Locate the cell with the specified text and output its [X, Y] center coordinate. 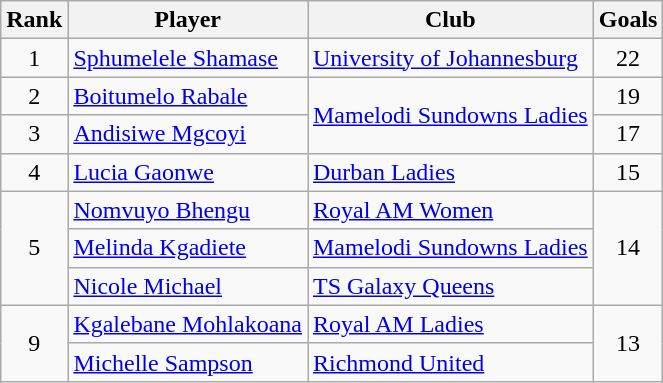
Boitumelo Rabale [188, 96]
13 [628, 343]
3 [34, 134]
Nomvuyo Bhengu [188, 210]
Club [451, 20]
14 [628, 248]
1 [34, 58]
Richmond United [451, 362]
4 [34, 172]
Kgalebane Mohlakoana [188, 324]
2 [34, 96]
Andisiwe Mgcoyi [188, 134]
15 [628, 172]
Nicole Michael [188, 286]
Michelle Sampson [188, 362]
Goals [628, 20]
17 [628, 134]
Royal AM Ladies [451, 324]
19 [628, 96]
9 [34, 343]
Rank [34, 20]
Lucia Gaonwe [188, 172]
University of Johannesburg [451, 58]
TS Galaxy Queens [451, 286]
Durban Ladies [451, 172]
5 [34, 248]
22 [628, 58]
Melinda Kgadiete [188, 248]
Sphumelele Shamase [188, 58]
Royal AM Women [451, 210]
Player [188, 20]
